For the text-containing cell, return its midpoint in [X, Y] coordinate format. 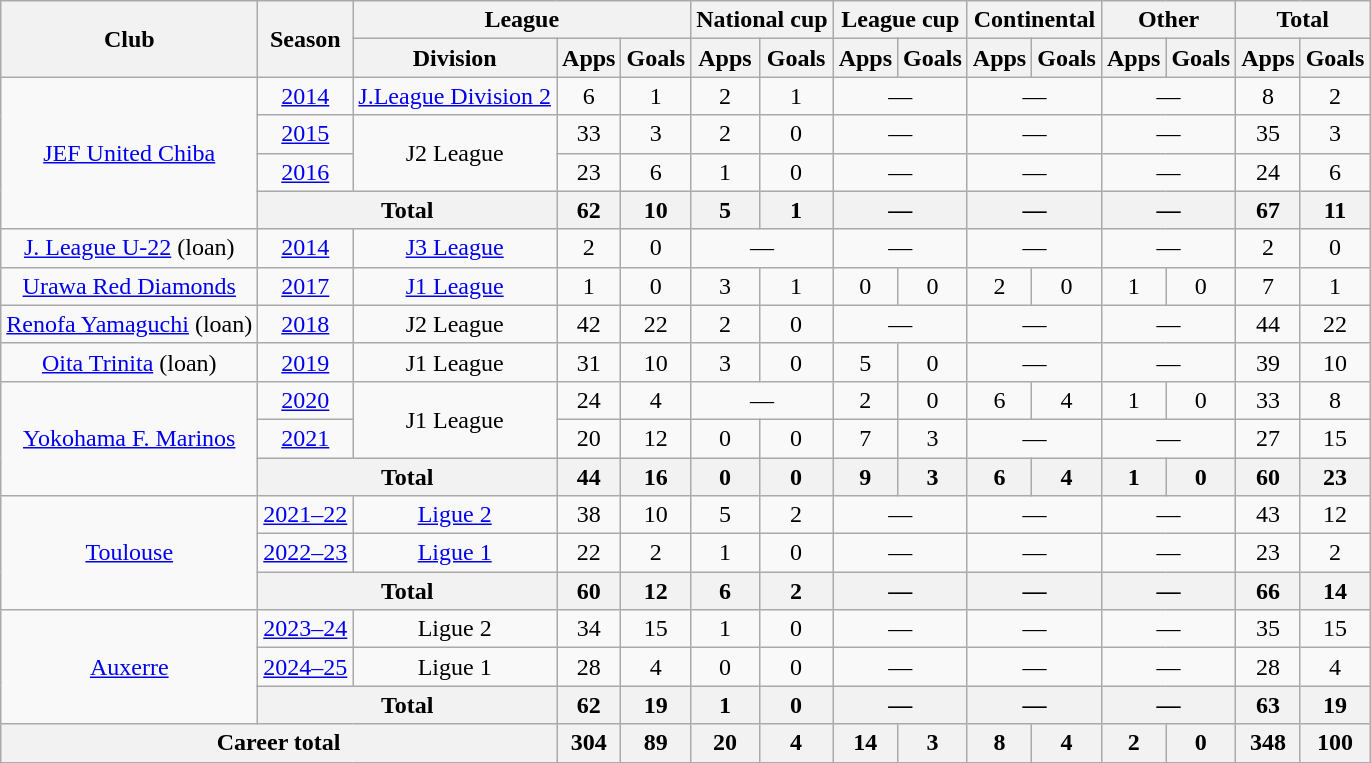
2018 [306, 324]
66 [1268, 591]
JEF United Chiba [130, 153]
2016 [306, 172]
63 [1268, 705]
2015 [306, 134]
2021–22 [306, 515]
2023–24 [306, 629]
National cup [762, 20]
67 [1268, 210]
J. League U-22 (loan) [130, 248]
2021 [306, 438]
2022–23 [306, 553]
Renofa Yamaguchi (loan) [130, 324]
Toulouse [130, 553]
2017 [306, 286]
Club [130, 39]
100 [1335, 743]
11 [1335, 210]
J.League Division 2 [455, 96]
34 [589, 629]
J3 League [455, 248]
2024–25 [306, 667]
Division [455, 58]
Auxerre [130, 667]
42 [589, 324]
39 [1268, 362]
Continental [1034, 20]
Yokohama F. Marinos [130, 438]
16 [656, 477]
Career total [279, 743]
31 [589, 362]
9 [865, 477]
2019 [306, 362]
43 [1268, 515]
27 [1268, 438]
89 [656, 743]
348 [1268, 743]
38 [589, 515]
Oita Trinita (loan) [130, 362]
Other [1168, 20]
League [522, 20]
Season [306, 39]
Urawa Red Diamonds [130, 286]
2020 [306, 400]
304 [589, 743]
League cup [900, 20]
